Detect which cell encompasses the target text, then output its [x, y] center coordinate. 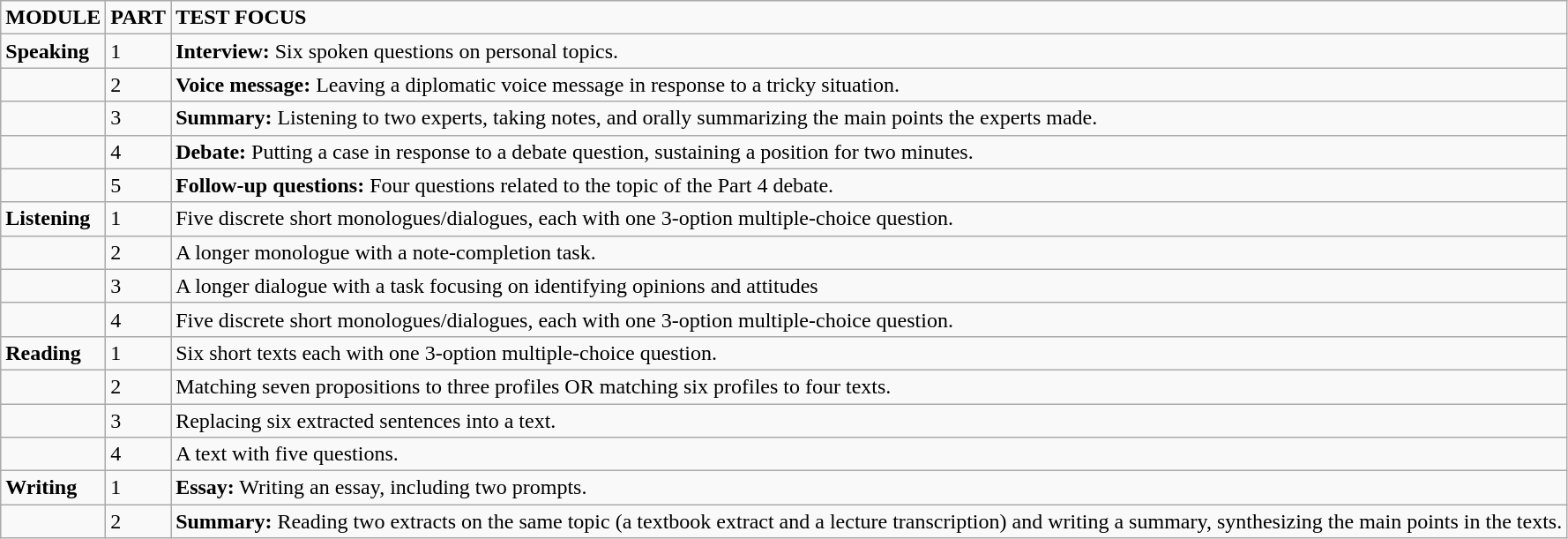
Writing [53, 488]
A longer dialogue with a task focusing on identifying opinions and attitudes [870, 286]
Debate: Putting a case in response to a debate question, sustaining a position for two minutes. [870, 152]
Summary: Listening to two experts, taking notes, and orally summarizing the main points the experts made. [870, 118]
Six short texts each with one 3-option multiple-choice question. [870, 353]
Matching seven propositions to three profiles OR matching six profiles to four texts. [870, 386]
5 [138, 185]
A longer monologue with a note-completion task. [870, 252]
Follow-up questions: Four questions related to the topic of the Part 4 debate. [870, 185]
MODULE [53, 18]
Speaking [53, 51]
Replacing six extracted sentences into a text. [870, 421]
A text with five questions. [870, 454]
TEST FOCUS [870, 18]
Reading [53, 353]
Listening [53, 219]
Essay: Writing an essay, including two prompts. [870, 488]
Voice message: Leaving a diplomatic voice message in response to a tricky situation. [870, 85]
Interview: Six spoken questions on personal topics. [870, 51]
PART [138, 18]
